Provide the (x, y) coordinate of the cell's center where the given text is located.  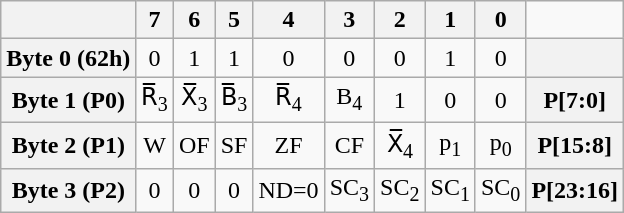
ND=0 (288, 191)
CF (349, 146)
SC3 (349, 191)
SC2 (400, 191)
B̅3 (234, 100)
6 (194, 20)
W (155, 146)
R̅4 (288, 100)
R̅3 (155, 100)
P[7:0] (575, 100)
2 (400, 20)
Byte 3 (P2) (68, 191)
5 (234, 20)
SF (234, 146)
Byte 1 (P0) (68, 100)
Byte 2 (P1) (68, 146)
OF (194, 146)
P[23:16] (575, 191)
Byte 0 (62h) (68, 58)
7 (155, 20)
SC1 (450, 191)
ZF (288, 146)
3 (349, 20)
P[15:8] (575, 146)
4 (288, 20)
p0 (500, 146)
SC0 (500, 191)
p1 (450, 146)
B4 (349, 100)
X̅3 (194, 100)
X̅4 (400, 146)
